Identify which cell holds the provided text, then report its (X, Y) central coordinate. 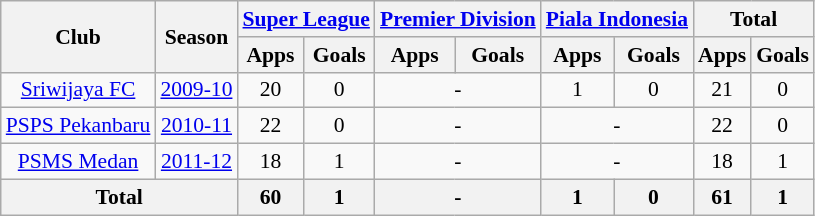
21 (722, 90)
60 (270, 197)
Piala Indonesia (617, 19)
2009-10 (196, 90)
2011-12 (196, 162)
Club (78, 36)
PSPS Pekanbaru (78, 126)
61 (722, 197)
Premier Division (458, 19)
PSMS Medan (78, 162)
20 (270, 90)
2010-11 (196, 126)
Season (196, 36)
Sriwijaya FC (78, 90)
Super League (306, 19)
